Extract the [x, y] coordinate from the center of the cell holding the provided text.  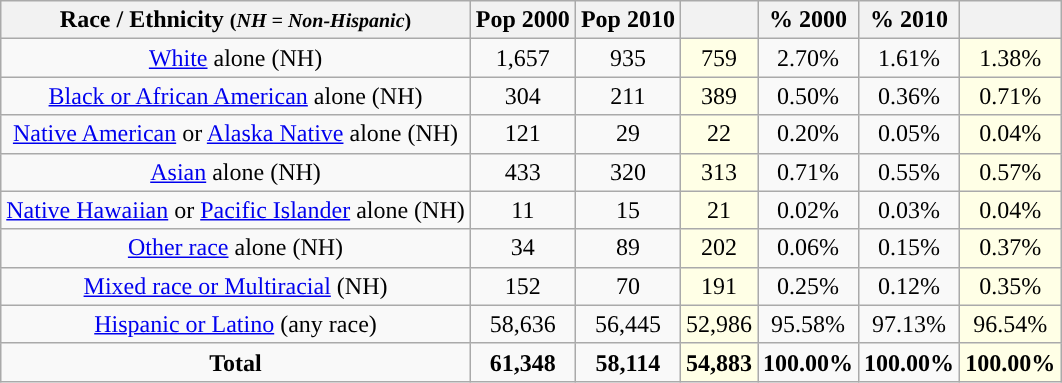
96.54% [1010, 324]
320 [628, 172]
935 [628, 58]
Native Hawaiian or Pacific Islander alone (NH) [236, 210]
304 [522, 96]
52,986 [718, 324]
0.15% [910, 248]
1.38% [1010, 58]
61,348 [522, 362]
22 [718, 134]
11 [522, 210]
97.13% [910, 324]
95.58% [808, 324]
Native American or Alaska Native alone (NH) [236, 134]
389 [718, 96]
Pop 2010 [628, 20]
433 [522, 172]
Mixed race or Multiracial (NH) [236, 286]
56,445 [628, 324]
211 [628, 96]
0.36% [910, 96]
0.57% [1010, 172]
0.50% [808, 96]
0.05% [910, 134]
Other race alone (NH) [236, 248]
58,114 [628, 362]
29 [628, 134]
54,883 [718, 362]
2.70% [808, 58]
121 [522, 134]
Total [236, 362]
0.37% [1010, 248]
70 [628, 286]
0.55% [910, 172]
191 [718, 286]
313 [718, 172]
0.06% [808, 248]
Asian alone (NH) [236, 172]
Hispanic or Latino (any race) [236, 324]
58,636 [522, 324]
% 2010 [910, 20]
Race / Ethnicity (NH = Non-Hispanic) [236, 20]
Pop 2000 [522, 20]
1.61% [910, 58]
0.03% [910, 210]
0.02% [808, 210]
202 [718, 248]
89 [628, 248]
15 [628, 210]
759 [718, 58]
1,657 [522, 58]
% 2000 [808, 20]
21 [718, 210]
152 [522, 286]
0.12% [910, 286]
34 [522, 248]
0.20% [808, 134]
White alone (NH) [236, 58]
Black or African American alone (NH) [236, 96]
0.25% [808, 286]
0.35% [1010, 286]
